Determine the [X, Y] coordinate at the center of the cell enclosing the given text.  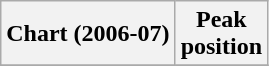
Chart (2006-07) [88, 34]
Peakposition [221, 34]
